Output the [x, y] coordinate of the center of the cell containing the given text.  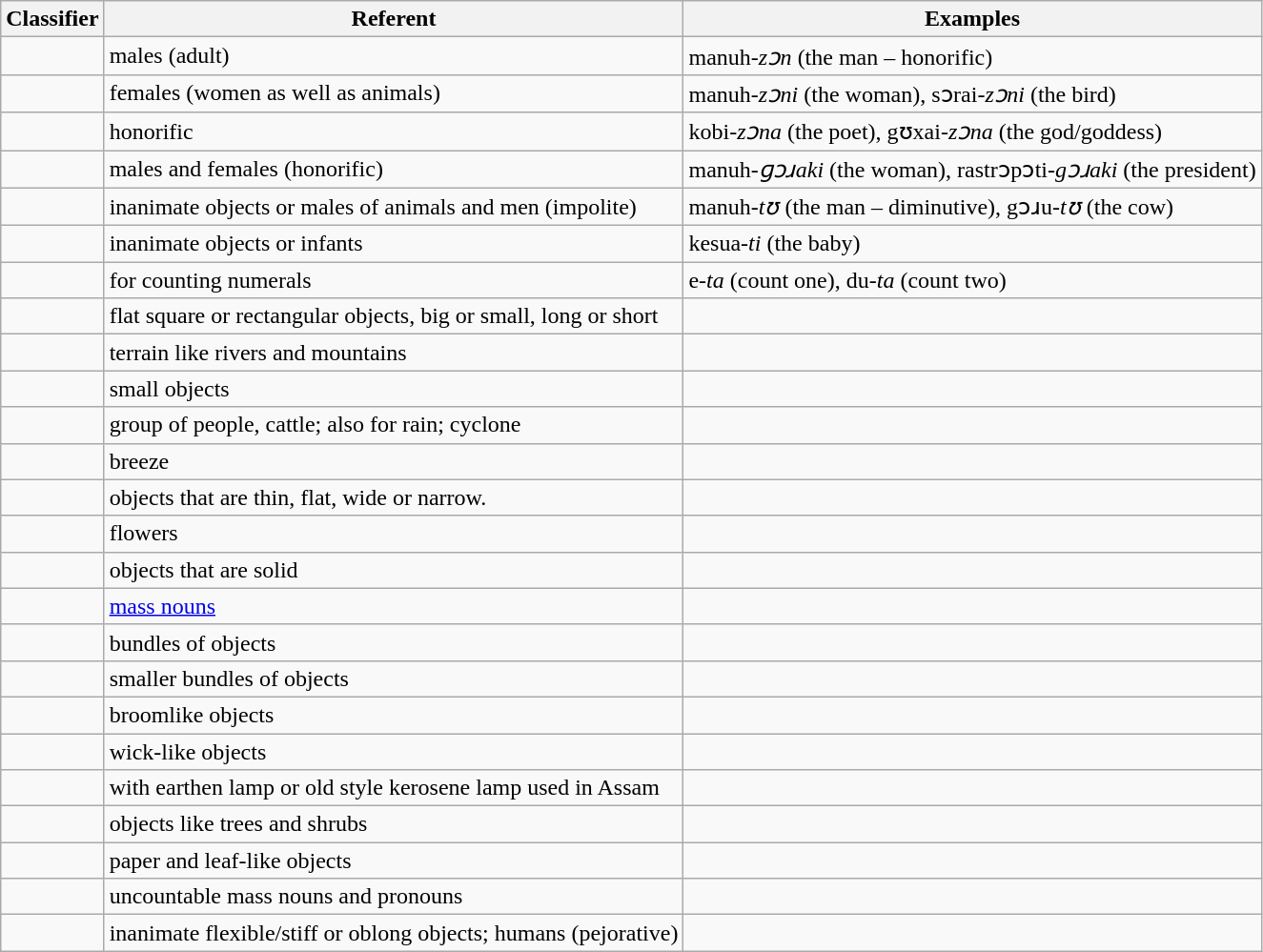
Examples [972, 19]
objects like trees and shrubs [394, 824]
manuh-tʊ (the man – diminutive), gɔɹu-tʊ (the cow) [972, 207]
breeze [394, 461]
small objects [394, 389]
females (women as well as animals) [394, 93]
group of people, cattle; also for rain; cyclone [394, 425]
inanimate objects or males of animals and men (impolite) [394, 207]
with earthen lamp or old style kerosene lamp used in Assam [394, 788]
mass nouns [394, 606]
objects that are thin, flat, wide or narrow. [394, 497]
males and females (honorific) [394, 170]
inanimate objects or infants [394, 244]
flowers [394, 534]
broomlike objects [394, 715]
Classifier [52, 19]
Referent [394, 19]
bundles of objects [394, 642]
uncountable mass nouns and pronouns [394, 897]
objects that are solid [394, 570]
for counting numerals [394, 280]
kesua-ti (the baby) [972, 244]
honorific [394, 132]
flat square or rectangular objects, big or small, long or short [394, 316]
wick-like objects [394, 752]
terrain like rivers and mountains [394, 353]
paper and leaf-like objects [394, 861]
manuh-zɔni (the woman), sɔrai-zɔni (the bird) [972, 93]
males (adult) [394, 56]
smaller bundles of objects [394, 679]
manuh-zɔn (the man – honorific) [972, 56]
inanimate flexible/stiff or oblong objects; humans (pejorative) [394, 933]
kobi-zɔna (the poet), gʊxai-zɔna (the god/goddess) [972, 132]
manuh-ɡɔɹaki (the woman), rastrɔpɔti-gɔɹaki (the president) [972, 170]
e-ta (count one), du-ta (count two) [972, 280]
